Return the (x, y) coordinate for the center point of the cell that contains the specified text.  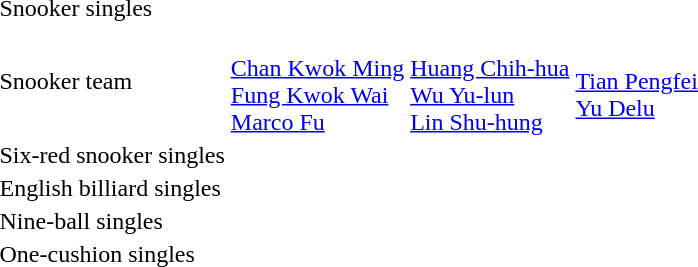
Huang Chih-huaWu Yu-lunLin Shu-hung (490, 82)
Chan Kwok MingFung Kwok WaiMarco Fu (317, 82)
